Provide the [x, y] coordinate of the cell's center where the given text is located.  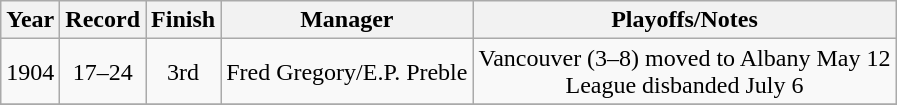
Vancouver (3–8) moved to Albany May 12League disbanded July 6 [684, 72]
Record [103, 20]
3rd [184, 72]
Finish [184, 20]
17–24 [103, 72]
Playoffs/Notes [684, 20]
Year [30, 20]
Fred Gregory/E.P. Preble [347, 72]
1904 [30, 72]
Manager [347, 20]
